Provide the (X, Y) coordinate of the cell's center where the given text is located.  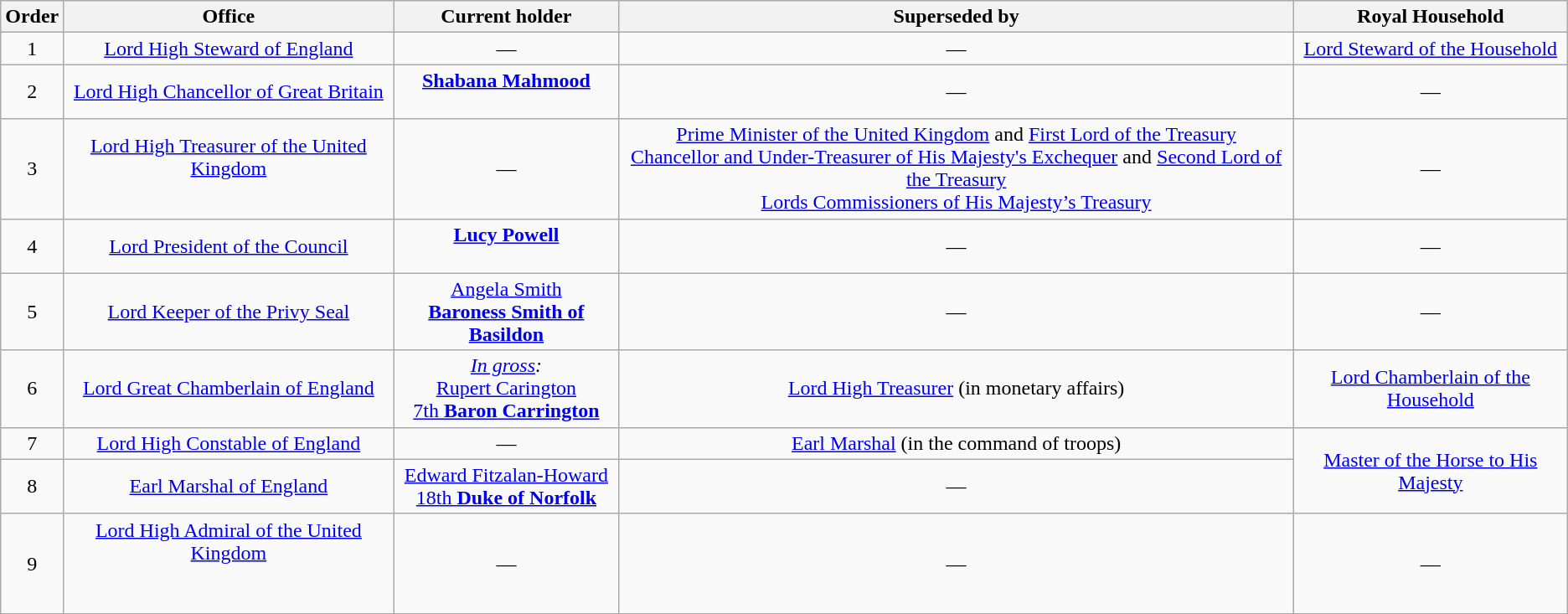
4 (32, 246)
Lord High Chancellor of Great Britain (229, 92)
6 (32, 389)
In gross: Rupert Carington 7th Baron Carrington (506, 389)
Lord Keeper of the Privy Seal (229, 312)
Shabana Mahmood (506, 92)
Lord High Steward of England (229, 49)
7 (32, 443)
Lord High Treasurer of the United Kingdom (229, 169)
Lord Chamberlain of the Household (1431, 389)
Lord Steward of the Household (1431, 49)
3 (32, 169)
9 (32, 563)
Lord High Constable of England (229, 443)
Current holder (506, 17)
Lucy Powell (506, 246)
Angela Smith Baroness Smith of Basildon (506, 312)
2 (32, 92)
Earl Marshal of England (229, 486)
Order (32, 17)
Lord High Treasurer (in monetary affairs) (957, 389)
Superseded by (957, 17)
Royal Household (1431, 17)
8 (32, 486)
Lord Great Chamberlain of England (229, 389)
Office (229, 17)
Lord President of the Council (229, 246)
Lord High Admiral of the United Kingdom (229, 563)
1 (32, 49)
5 (32, 312)
Earl Marshal (in the command of troops) (957, 443)
Master of the Horse to His Majesty (1431, 471)
Edward Fitzalan-Howard18th Duke of Norfolk (506, 486)
